Return the (X, Y) coordinate for the center point of the cell that contains the specified text.  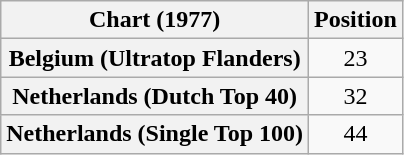
44 (356, 134)
32 (356, 96)
Netherlands (Dutch Top 40) (155, 96)
Netherlands (Single Top 100) (155, 134)
23 (356, 58)
Chart (1977) (155, 20)
Belgium (Ultratop Flanders) (155, 58)
Position (356, 20)
